Detect which cell encompasses the target text, then output its (X, Y) center coordinate. 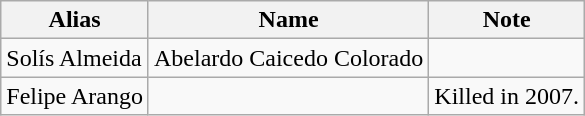
Note (507, 20)
Name (288, 20)
Felipe Arango (75, 96)
Abelardo Caicedo Colorado (288, 58)
Killed in 2007. (507, 96)
Solís Almeida (75, 58)
Alias (75, 20)
